Return [x, y] of the center of cell containing provided text 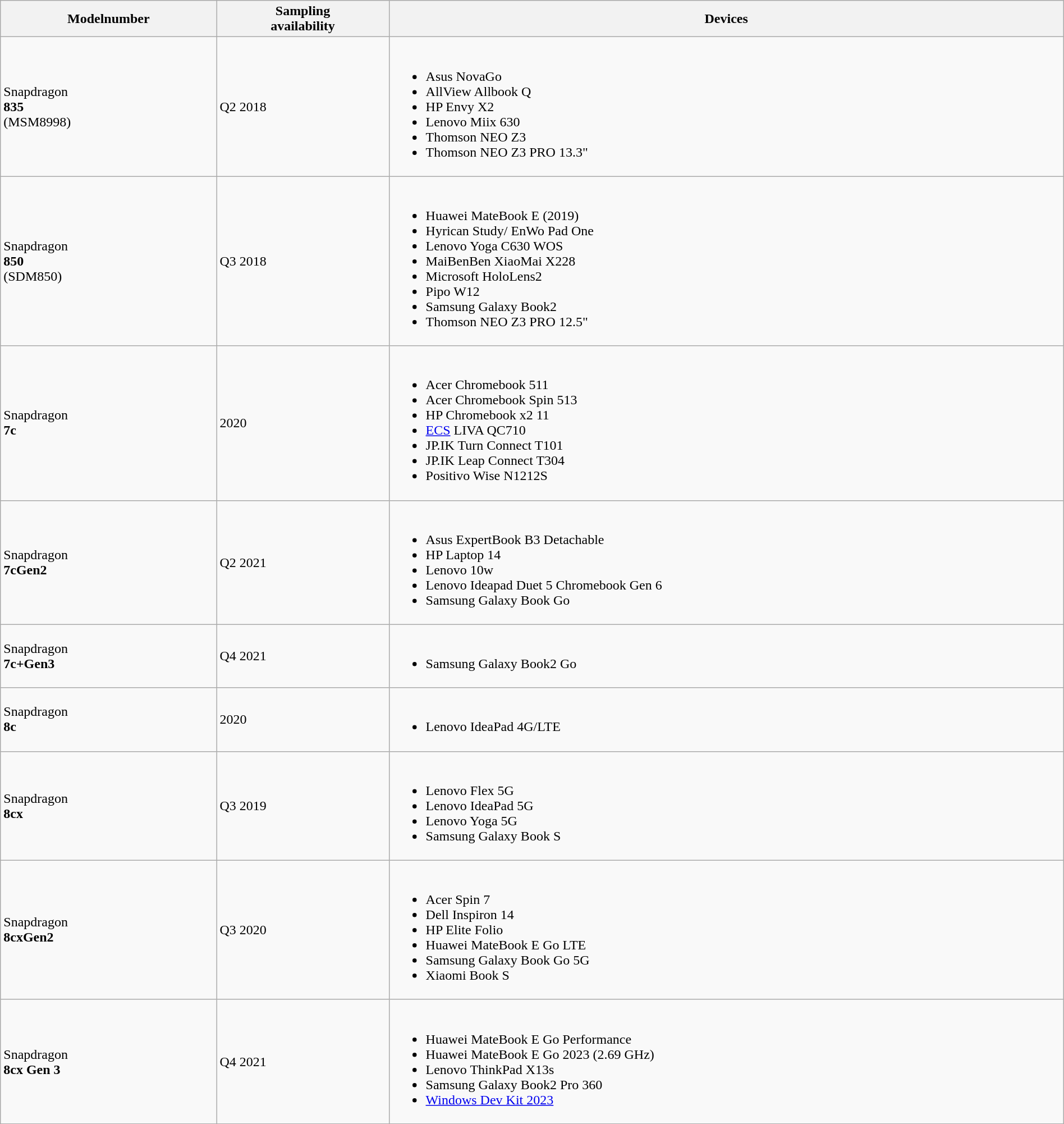
Devices [726, 19]
Snapdragon7c+Gen3 [109, 656]
Snapdragon8c [109, 720]
Samplingavailability [303, 19]
Asus NovaGoAllView Allbook QHP Envy X2Lenovo Miix 630Thomson NEO Z3Thomson NEO Z3 PRO 13.3" [726, 107]
Q3 2019 [303, 806]
Snapdragon850(SDM850) [109, 261]
Snapdragon8cx Gen 3 [109, 1061]
Lenovo IdeaPad 4G/LTE [726, 720]
Q3 2018 [303, 261]
Q3 2020 [303, 930]
Snapdragon8cx [109, 806]
Asus ExpertBook B3 DetachableHP Laptop 14Lenovo 10wLenovo Ideapad Duet 5 Chromebook Gen 6Samsung Galaxy Book Go [726, 563]
Acer Chromebook 511Acer Chromebook Spin 513HP Chromebook x2 11ECS LIVA QC710JP.IK Turn Connect T101JP.IK Leap Connect T304Positivo Wise N1212S [726, 423]
Snapdragon8cxGen2 [109, 930]
Snapdragon7cGen2 [109, 563]
Samsung Galaxy Book2 Go [726, 656]
Lenovo Flex 5GLenovo IdeaPad 5GLenovo Yoga 5GSamsung Galaxy Book S [726, 806]
Snapdragon835(MSM8998) [109, 107]
Acer Spin 7Dell Inspiron 14HP Elite FolioHuawei MateBook E Go LTESamsung Galaxy Book Go 5GXiaomi Book S [726, 930]
Huawei MateBook E Go PerformanceHuawei MateBook E Go 2023 (2.69 GHz)Lenovo ThinkPad X13sSamsung Galaxy Book2 Pro 360Windows Dev Kit 2023 [726, 1061]
Modelnumber [109, 19]
Q2 2018 [303, 107]
Q2 2021 [303, 563]
Snapdragon7c [109, 423]
